Provide the [X, Y] coordinate of the cell's center where the given text is located.  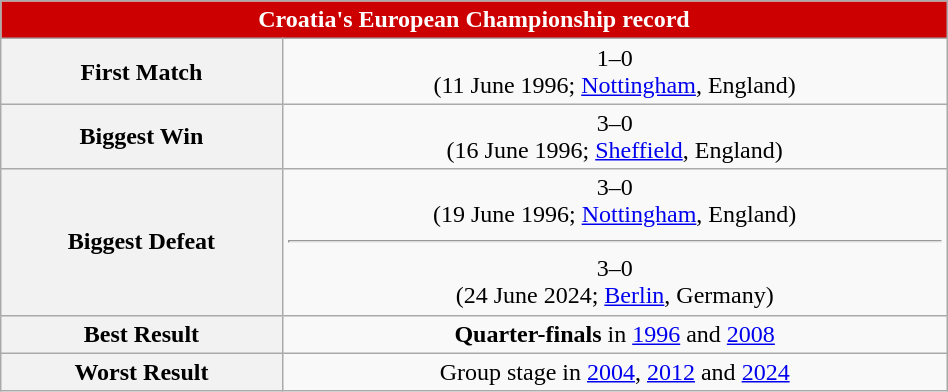
Biggest Win [142, 136]
Group stage in 2004, 2012 and 2024 [614, 372]
3–0 (19 June 1996; Nottingham, England) 3–0 (24 June 2024; Berlin, Germany) [614, 242]
Croatia's European Championship record [474, 20]
Quarter-finals in 1996 and 2008 [614, 334]
Worst Result [142, 372]
3–0 (16 June 1996; Sheffield, England) [614, 136]
First Match [142, 72]
1–0 (11 June 1996; Nottingham, England) [614, 72]
Best Result [142, 334]
Biggest Defeat [142, 242]
